Return (x, y) of the center of cell containing provided text 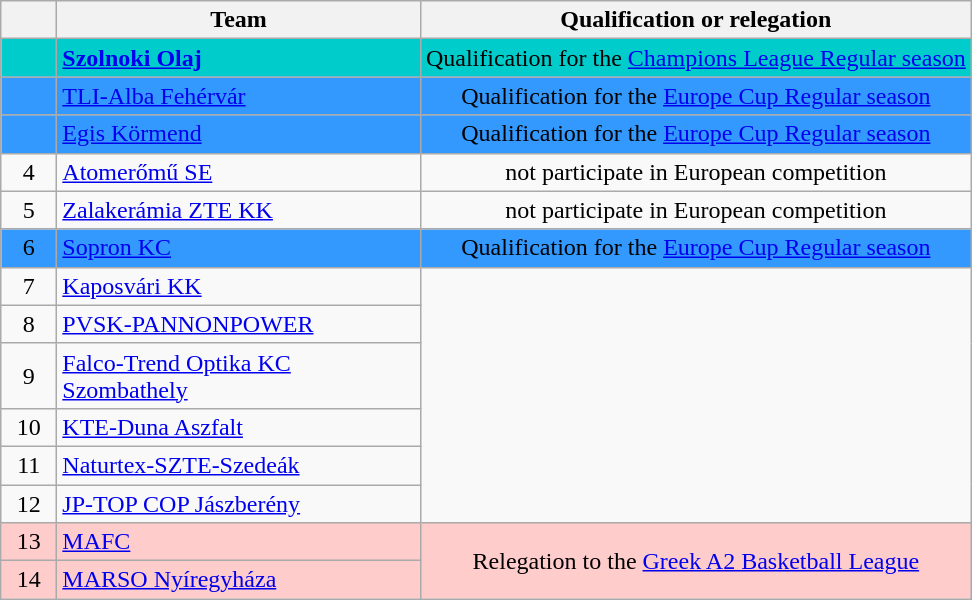
12 (29, 503)
Egis Körmend (239, 134)
10 (29, 427)
KTE-Duna Aszfalt (239, 427)
JP-TOP COP Jászberény (239, 503)
8 (29, 324)
9 (29, 376)
14 (29, 580)
Relegation to the Greek A2 Basketball League (696, 561)
MARSO Nyíregyháza (239, 580)
7 (29, 286)
13 (29, 542)
Falco-Trend Optika KC Szombathely (239, 376)
Team (239, 20)
Szolnoki Olaj (239, 58)
Naturtex-SZTE-Szedeák (239, 465)
Atomerőmű SE (239, 172)
Sopron KC (239, 248)
5 (29, 210)
TLI-Alba Fehérvár (239, 96)
PVSK-PANNONPOWER (239, 324)
4 (29, 172)
11 (29, 465)
Zalakerámia ZTE KK (239, 210)
6 (29, 248)
Qualification or relegation (696, 20)
Kaposvári KK (239, 286)
MAFC (239, 542)
Qualification for the Champions League Regular season (696, 58)
